Identify which cell holds the provided text, then report its (x, y) central coordinate. 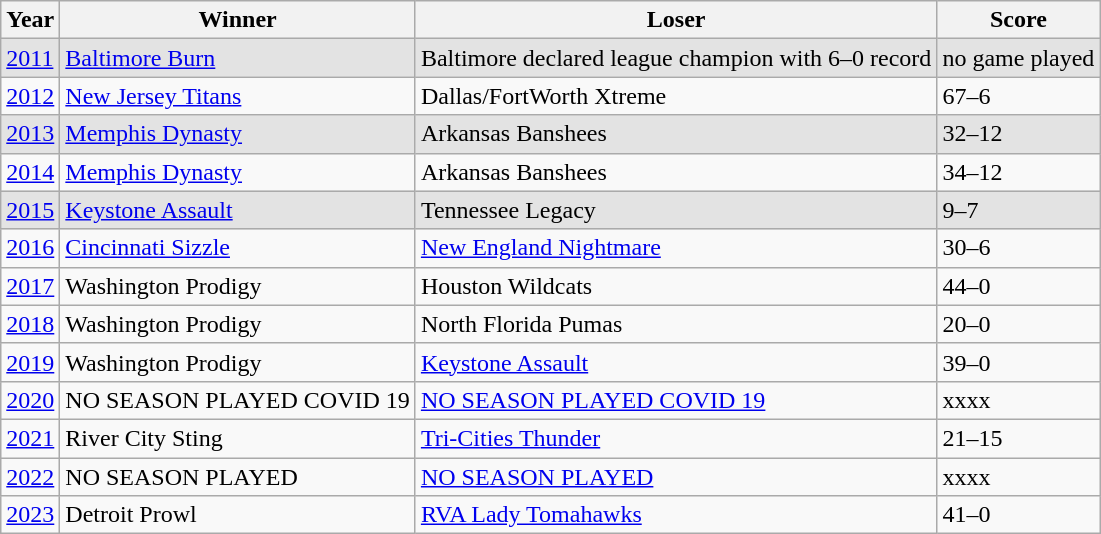
32–12 (1018, 134)
34–12 (1018, 172)
Loser (676, 20)
RVA Lady Tomahawks (676, 515)
2016 (30, 248)
Tennessee Legacy (676, 210)
41–0 (1018, 515)
North Florida Pumas (676, 324)
New Jersey Titans (238, 96)
Dallas/FortWorth Xtreme (676, 96)
2015 (30, 210)
no game played (1018, 58)
Winner (238, 20)
2018 (30, 324)
2012 (30, 96)
2014 (30, 172)
River City Sting (238, 438)
2023 (30, 515)
2021 (30, 438)
21–15 (1018, 438)
44–0 (1018, 286)
2017 (30, 286)
30–6 (1018, 248)
Cincinnati Sizzle (238, 248)
Year (30, 20)
Tri-Cities Thunder (676, 438)
Detroit Prowl (238, 515)
Baltimore Burn (238, 58)
39–0 (1018, 362)
2011 (30, 58)
67–6 (1018, 96)
9–7 (1018, 210)
2020 (30, 400)
Score (1018, 20)
Houston Wildcats (676, 286)
New England Nightmare (676, 248)
Baltimore declared league champion with 6–0 record (676, 58)
2022 (30, 477)
2019 (30, 362)
2013 (30, 134)
20–0 (1018, 324)
